Detect which cell encompasses the target text, then output its [x, y] center coordinate. 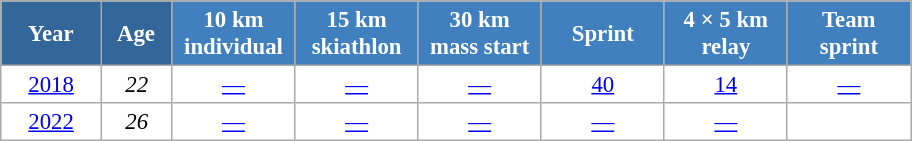
Age [136, 34]
26 [136, 122]
15 km skiathlon [356, 34]
2018 [52, 85]
22 [136, 85]
4 × 5 km relay [726, 34]
Year [52, 34]
30 km mass start [480, 34]
Team sprint [848, 34]
Sprint [602, 34]
14 [726, 85]
40 [602, 85]
10 km individual [234, 34]
2022 [52, 122]
